Determine the (X, Y) coordinate at the center of the cell enclosing the given text.  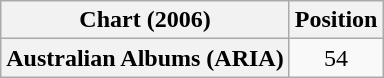
Australian Albums (ARIA) (145, 58)
54 (336, 58)
Chart (2006) (145, 20)
Position (336, 20)
